For the text-containing cell, return its midpoint in [X, Y] coordinate format. 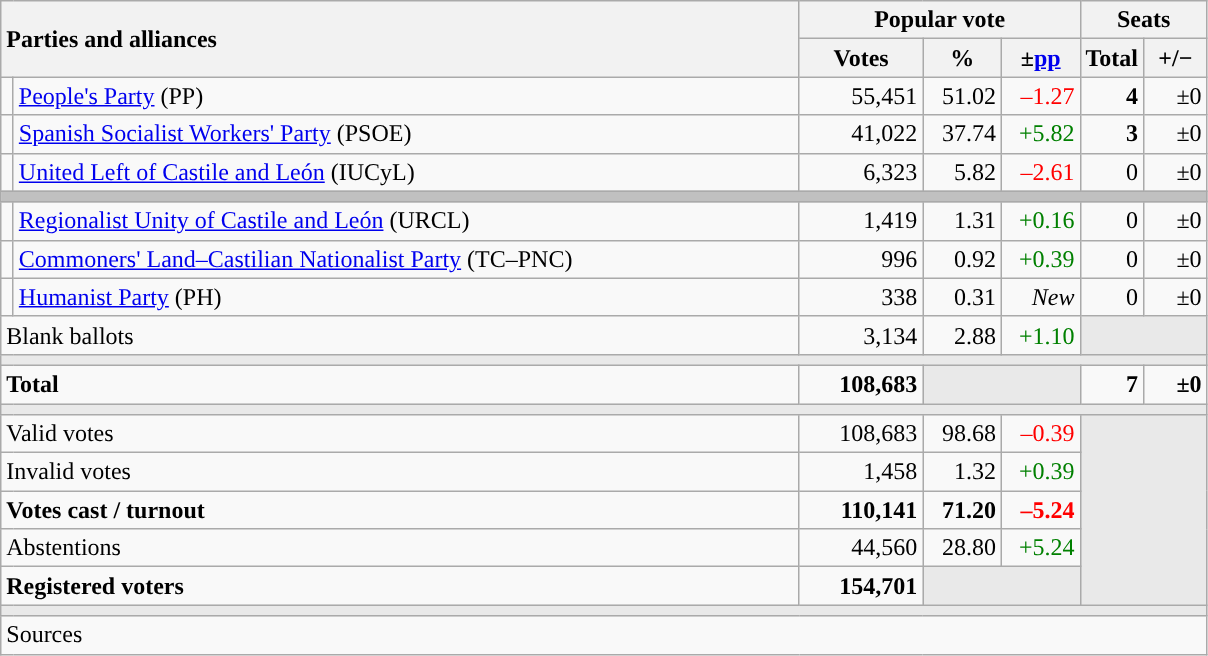
0.31 [962, 297]
154,701 [861, 586]
98.68 [962, 434]
Seats [1144, 20]
5.82 [962, 172]
41,022 [861, 134]
28.80 [962, 548]
–0.39 [1040, 434]
Valid votes [400, 434]
Votes [861, 58]
1.32 [962, 472]
0.92 [962, 259]
Votes cast / turnout [400, 510]
71.20 [962, 510]
51.02 [962, 96]
+/− [1176, 58]
6,323 [861, 172]
Humanist Party (PH) [406, 297]
Parties and alliances [400, 39]
110,141 [861, 510]
+5.24 [1040, 548]
+1.10 [1040, 335]
Regionalist Unity of Castile and León (URCL) [406, 221]
1.31 [962, 221]
+5.82 [1040, 134]
Spanish Socialist Workers' Party (PSOE) [406, 134]
+0.16 [1040, 221]
–2.61 [1040, 172]
1,458 [861, 472]
Abstentions [400, 548]
55,451 [861, 96]
44,560 [861, 548]
–5.24 [1040, 510]
% [962, 58]
People's Party (PP) [406, 96]
Commoners' Land–Castilian Nationalist Party (TC–PNC) [406, 259]
2.88 [962, 335]
Invalid votes [400, 472]
996 [861, 259]
United Left of Castile and León (IUCyL) [406, 172]
Blank ballots [400, 335]
7 [1112, 384]
Registered voters [400, 586]
37.74 [962, 134]
3,134 [861, 335]
3 [1112, 134]
1,419 [861, 221]
Popular vote [940, 20]
338 [861, 297]
4 [1112, 96]
Sources [604, 635]
New [1040, 297]
–1.27 [1040, 96]
±pp [1040, 58]
